Pinpoint the cell where the given text exists, returning its (x, y) midpoint coordinate. 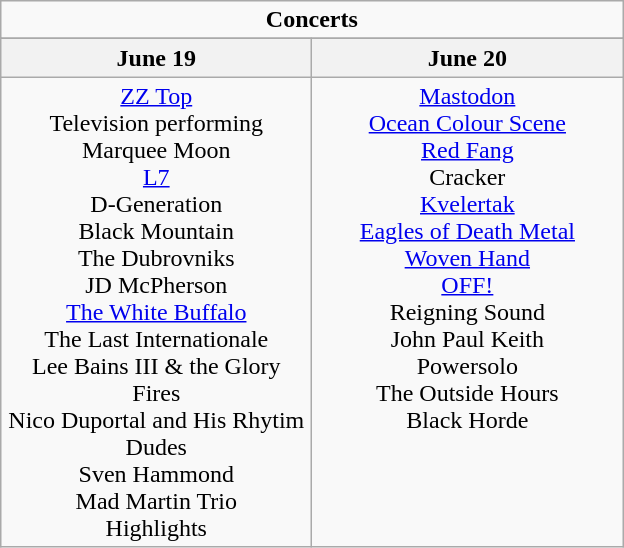
June 20 (468, 58)
June 19 (156, 58)
Concerts (312, 20)
